Determine the (X, Y) coordinate at the center of the cell enclosing the given text.  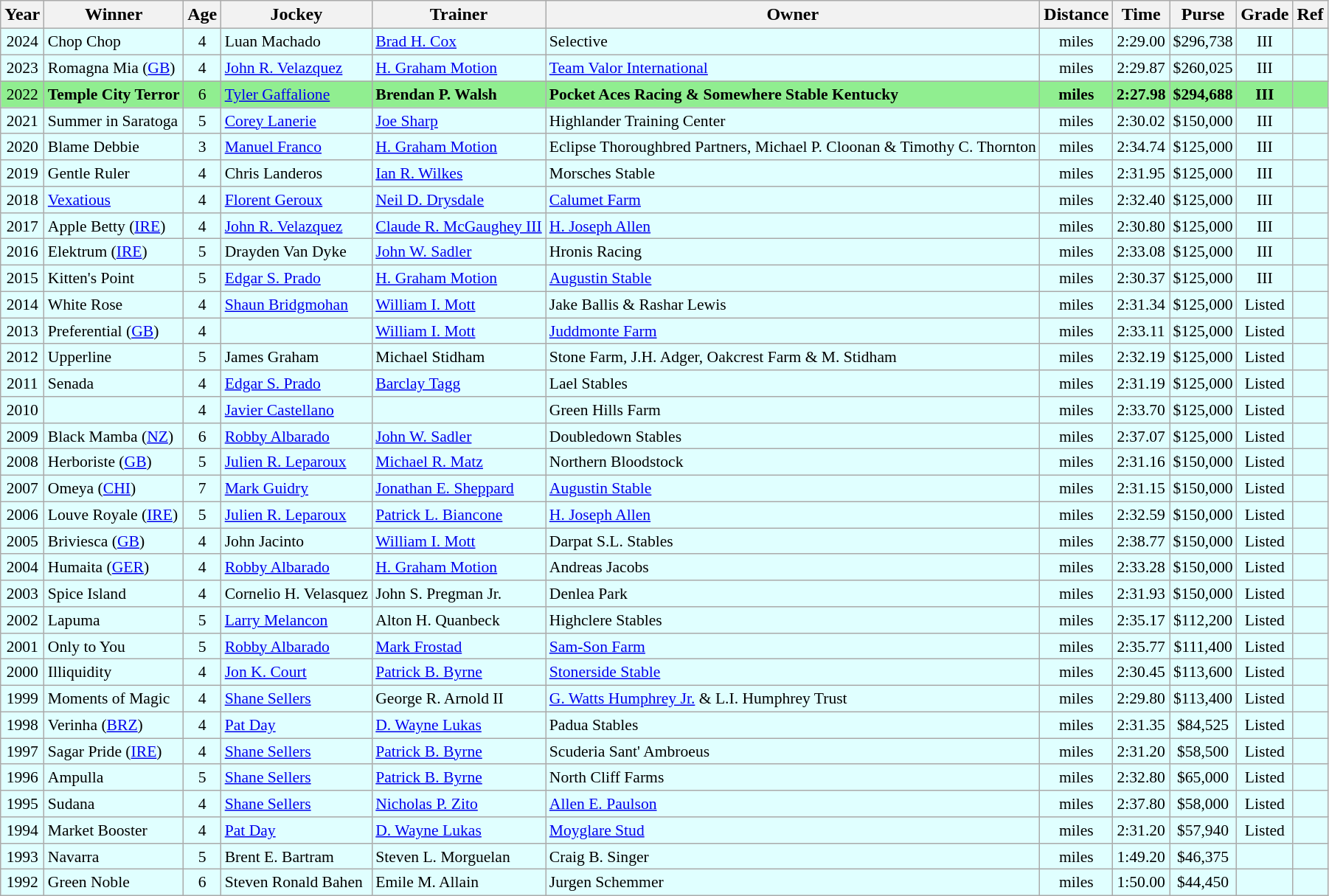
Stone Farm, J.H. Adger, Oakcrest Farm & M. Stidham (793, 357)
Stonerside Stable (793, 673)
1994 (22, 830)
2:34.74 (1142, 147)
2:32.40 (1142, 200)
John S. Pregman Jr. (459, 594)
Ampulla (114, 777)
Northern Bloodstock (793, 462)
Barclay Tagg (459, 383)
Green Hills Farm (793, 410)
Larry Melancon (296, 620)
Team Valor International (793, 68)
Michael R. Matz (459, 462)
Michael Stidham (459, 357)
Scuderia Sant' Ambroeus (793, 751)
2018 (22, 200)
Jurgen Schemmer (793, 883)
Blame Debbie (114, 147)
Apple Betty (IRE) (114, 226)
Patrick L. Biancone (459, 515)
1995 (22, 804)
Highlander Training Center (793, 121)
2006 (22, 515)
2:31.93 (1142, 594)
2:38.77 (1142, 541)
Preferential (GB) (114, 331)
Juddmonte Farm (793, 331)
Neil D. Drysdale (459, 200)
Shaun Bridgmohan (296, 305)
Steven Ronald Bahen (296, 883)
$260,025 (1204, 68)
Brad H. Cox (459, 42)
2019 (22, 173)
Florent Geroux (296, 200)
2:35.17 (1142, 620)
2023 (22, 68)
$57,940 (1204, 830)
Year (22, 15)
$44,450 (1204, 883)
2008 (22, 462)
Claude R. McGaughey III (459, 226)
Sam-Son Farm (793, 646)
Distance (1077, 15)
2022 (22, 94)
2:31.19 (1142, 383)
2000 (22, 673)
Green Noble (114, 883)
North Cliff Farms (793, 777)
Eclipse Thoroughbred Partners, Michael P. Cloonan & Timothy C. Thornton (793, 147)
Gentle Ruler (114, 173)
2003 (22, 594)
Selective (793, 42)
George R. Arnold II (459, 698)
Brent E. Bartram (296, 856)
$113,400 (1204, 698)
Joe Sharp (459, 121)
$112,200 (1204, 620)
Mark Guidry (296, 488)
$113,600 (1204, 673)
Lapuma (114, 620)
Humaita (GER) (114, 567)
Lael Stables (793, 383)
Hronis Racing (793, 252)
$296,738 (1204, 42)
Only to You (114, 646)
Sudana (114, 804)
Upperline (114, 357)
Grade (1265, 15)
Owner (793, 15)
Winner (114, 15)
Steven L. Morguelan (459, 856)
Black Mamba (NZ) (114, 436)
2:32.80 (1142, 777)
Jonathan E. Sheppard (459, 488)
Andreas Jacobs (793, 567)
Romagna Mia (GB) (114, 68)
2:33.08 (1142, 252)
Kitten's Point (114, 278)
Luan Machado (296, 42)
2017 (22, 226)
2024 (22, 42)
Brendan P. Walsh (459, 94)
Ian R. Wilkes (459, 173)
Verinha (BRZ) (114, 725)
Drayden Van Dyke (296, 252)
2004 (22, 567)
$294,688 (1204, 94)
$111,400 (1204, 646)
2021 (22, 121)
Purse (1204, 15)
Sagar Pride (IRE) (114, 751)
2009 (22, 436)
Chris Landeros (296, 173)
2:30.37 (1142, 278)
Illiquidity (114, 673)
Louve Royale (IRE) (114, 515)
Nicholas P. Zito (459, 804)
Manuel Franco (296, 147)
7 (202, 488)
3 (202, 147)
Trainer (459, 15)
2:33.70 (1142, 410)
Herboriste (GB) (114, 462)
Mark Frostad (459, 646)
2002 (22, 620)
James Graham (296, 357)
2016 (22, 252)
1999 (22, 698)
G. Watts Humphrey Jr. & L.I. Humphrey Trust (793, 698)
2010 (22, 410)
2001 (22, 646)
2:30.02 (1142, 121)
1997 (22, 751)
$84,525 (1204, 725)
2011 (22, 383)
2:35.77 (1142, 646)
White Rose (114, 305)
Craig B. Singer (793, 856)
$58,000 (1204, 804)
2007 (22, 488)
1993 (22, 856)
Age (202, 15)
Briviesca (GB) (114, 541)
Calumet Farm (793, 200)
Jake Ballis & Rashar Lewis (793, 305)
$58,500 (1204, 751)
2:37.80 (1142, 804)
Cornelio H. Velasquez (296, 594)
Vexatious (114, 200)
1996 (22, 777)
Senada (114, 383)
Denlea Park (793, 594)
$46,375 (1204, 856)
John Jacinto (296, 541)
Moments of Magic (114, 698)
2013 (22, 331)
2:29.80 (1142, 698)
2014 (22, 305)
Alton H. Quanbeck (459, 620)
2:32.59 (1142, 515)
Padua Stables (793, 725)
2015 (22, 278)
2:29.87 (1142, 68)
$65,000 (1204, 777)
2:33.28 (1142, 567)
1:49.20 (1142, 856)
2012 (22, 357)
Jockey (296, 15)
Elektrum (IRE) (114, 252)
Time (1142, 15)
Darpat S.L. Stables (793, 541)
1992 (22, 883)
Market Booster (114, 830)
Spice Island (114, 594)
2:30.45 (1142, 673)
Corey Lanerie (296, 121)
Ref (1310, 15)
Javier Castellano (296, 410)
Highclere Stables (793, 620)
2:31.34 (1142, 305)
2:33.11 (1142, 331)
Allen E. Paulson (793, 804)
Tyler Gaffalione (296, 94)
Chop Chop (114, 42)
2:31.35 (1142, 725)
2:29.00 (1142, 42)
Omeya (CHI) (114, 488)
2:31.16 (1142, 462)
Moyglare Stud (793, 830)
Doubledown Stables (793, 436)
2:37.07 (1142, 436)
2:31.15 (1142, 488)
Emile M. Allain (459, 883)
1:50.00 (1142, 883)
2005 (22, 541)
Temple City Terror (114, 94)
Pocket Aces Racing & Somewhere Stable Kentucky (793, 94)
2:31.95 (1142, 173)
Morsches Stable (793, 173)
2:30.80 (1142, 226)
2:32.19 (1142, 357)
2020 (22, 147)
Navarra (114, 856)
Jon K. Court (296, 673)
1998 (22, 725)
2:27.98 (1142, 94)
Summer in Saratoga (114, 121)
